Determine the (x, y) coordinate at the center of the cell enclosing the given text.  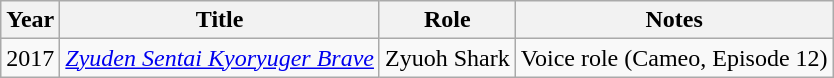
Notes (674, 20)
2017 (30, 58)
Voice role (Cameo, Episode 12) (674, 58)
Zyuden Sentai Kyoryuger Brave (220, 58)
Zyuoh Shark (447, 58)
Year (30, 20)
Title (220, 20)
Role (447, 20)
